Detect which cell encompasses the target text, then output its (X, Y) center coordinate. 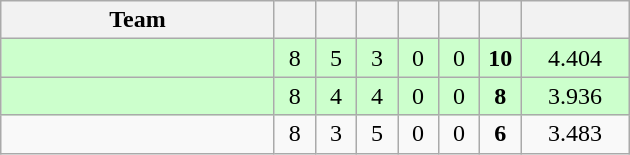
4.404 (576, 58)
3.483 (576, 134)
3.936 (576, 96)
6 (500, 134)
Team (138, 20)
10 (500, 58)
